Identify which cell holds the provided text, then report its (x, y) central coordinate. 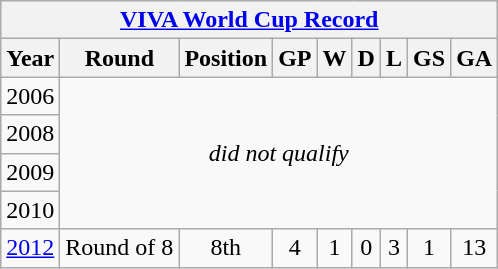
D (366, 58)
Position (226, 58)
13 (474, 248)
2009 (30, 172)
2012 (30, 248)
Round of 8 (120, 248)
2006 (30, 96)
4 (295, 248)
2010 (30, 210)
2008 (30, 134)
GS (430, 58)
GP (295, 58)
Year (30, 58)
8th (226, 248)
Round (120, 58)
W (334, 58)
L (394, 58)
GA (474, 58)
did not qualify (279, 153)
VIVA World Cup Record (250, 20)
0 (366, 248)
3 (394, 248)
